Detect which cell encompasses the target text, then output its [X, Y] center coordinate. 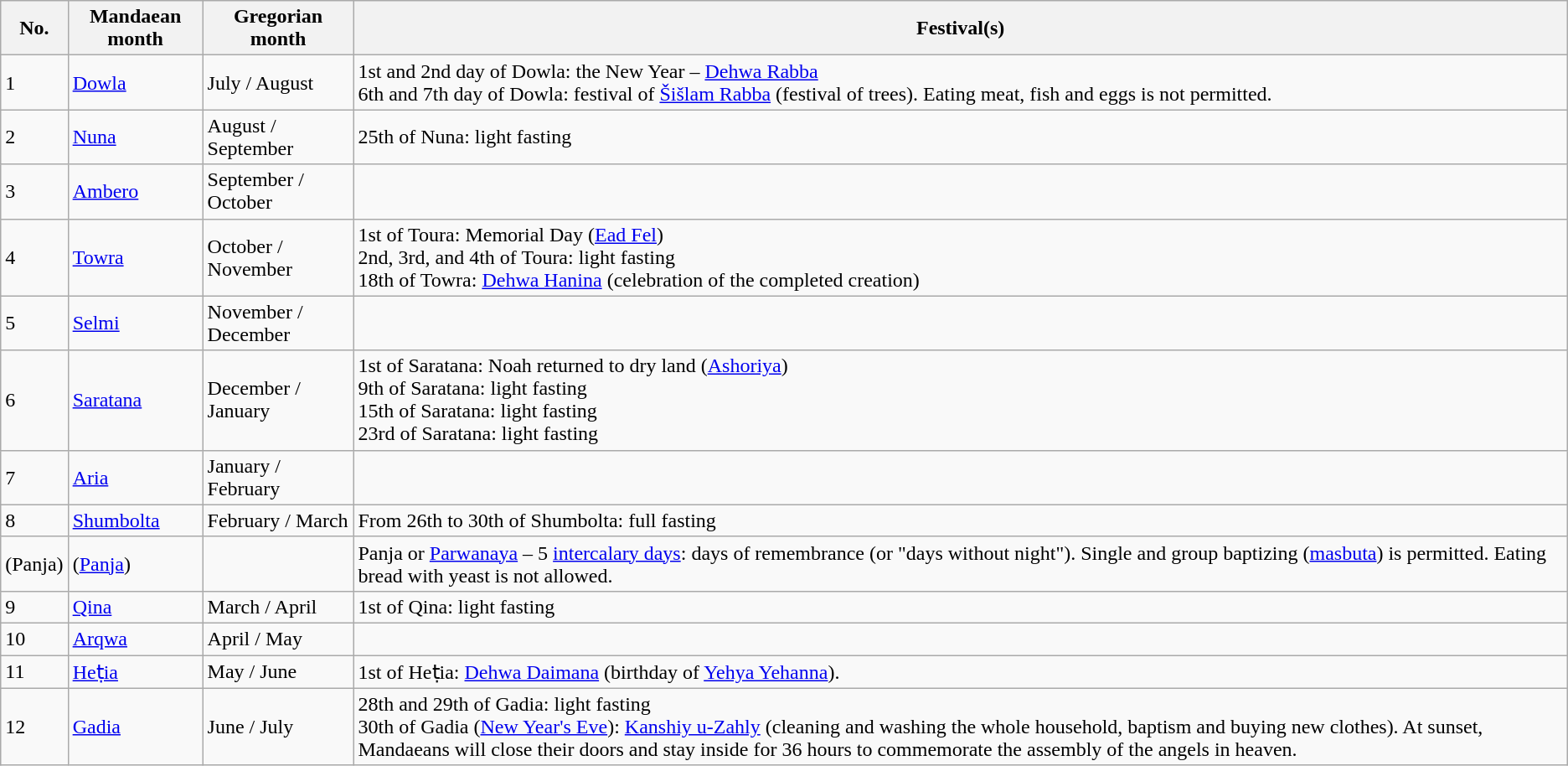
April / May [278, 639]
Arqwa [136, 639]
Gadia [136, 727]
7 [34, 478]
November / December [278, 323]
Qina [136, 607]
Festival(s) [960, 28]
January / February [278, 478]
February / March [278, 520]
4 [34, 257]
10 [34, 639]
8 [34, 520]
Towra [136, 257]
1st of Toura: Memorial Day (Ead Fel)2nd, 3rd, and 4th of Toura: light fasting18th of Towra: Dehwa Hanina (celebration of the completed creation) [960, 257]
6 [34, 401]
25th of Nuna: light fasting [960, 137]
December / January [278, 401]
Ambero [136, 191]
1 [34, 82]
5 [34, 323]
12 [34, 727]
No. [34, 28]
Selmi [136, 323]
9 [34, 607]
3 [34, 191]
March / April [278, 607]
Mandaean month [136, 28]
1st of Qina: light fasting [960, 607]
May / June [278, 672]
11 [34, 672]
June / July [278, 727]
From 26th to 30th of Shumbolta: full fasting [960, 520]
Shumbolta [136, 520]
1st of Heṭia: Dehwa Daimana (birthday of Yehya Yehanna). [960, 672]
August / September [278, 137]
October / November [278, 257]
Saratana [136, 401]
Gregorian month [278, 28]
1st of Saratana: Noah returned to dry land (Ashoriya)9th of Saratana: light fasting15th of Saratana: light fasting23rd of Saratana: light fasting [960, 401]
Aria [136, 478]
Dowla [136, 82]
Nuna [136, 137]
2 [34, 137]
July / August [278, 82]
Heṭia [136, 672]
September / October [278, 191]
